Extract the [x, y] coordinate from the center of the cell holding the provided text.  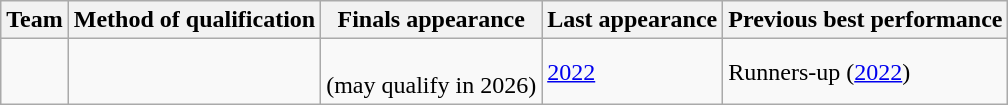
Previous best performance [866, 20]
Runners-up (2022) [866, 72]
Team [35, 20]
(may qualify in 2026) [432, 72]
2022 [632, 72]
Last appearance [632, 20]
Method of qualification [194, 20]
Finals appearance [432, 20]
